Output the [X, Y] coordinate of the center of the cell containing the given text.  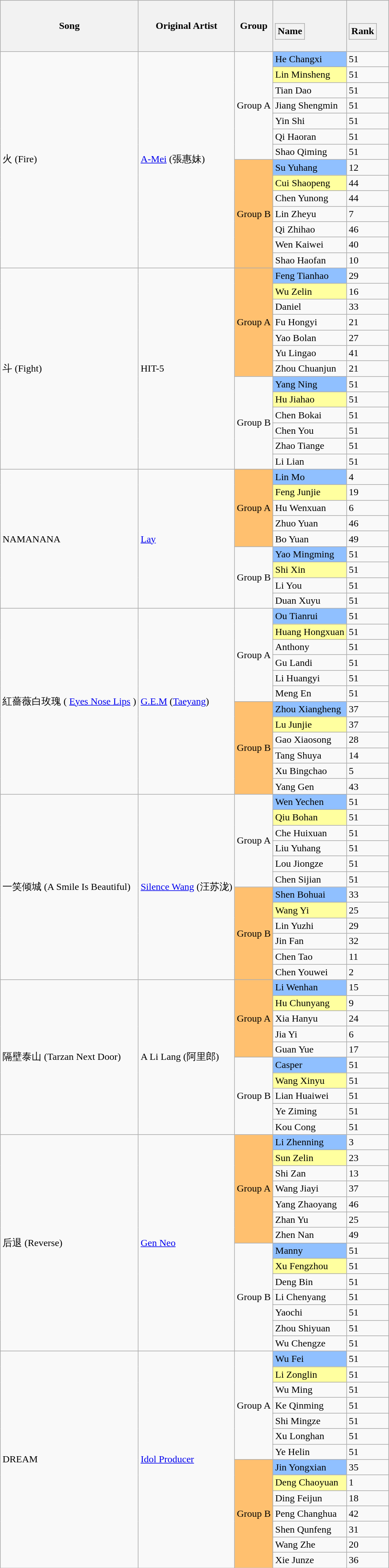
23 [368, 1158]
Original Artist [186, 26]
9 [368, 1003]
Yang Ning [310, 384]
4 [368, 477]
Li You [310, 585]
15 [368, 987]
2 [368, 972]
Xie Junze [310, 1560]
Wu Ming [310, 1390]
Xia Hanyu [310, 1018]
Bo Yuan [310, 539]
3 [368, 1142]
Song [70, 26]
Guan Yue [310, 1049]
Yaochi [310, 1312]
Shi Zan [310, 1173]
Feng Junjie [310, 492]
A Li Lang (阿里郎) [186, 1057]
Gao Xiaosong [310, 740]
Zhan Yu [310, 1220]
Shi Mingze [310, 1421]
He Changxi [310, 59]
Su Yuhang [310, 167]
Xu Bingchao [310, 771]
一笑倾城 (A Smile Is Beautiful) [70, 887]
Qi Zhihao [310, 229]
DREAM [70, 1459]
Lay [186, 539]
41 [368, 353]
Chen Yunong [310, 198]
Zhou Shiyuan [310, 1328]
Shao Haofan [310, 260]
Liu Yuhang [310, 848]
Gu Landi [310, 663]
Zhao Tiange [310, 446]
27 [368, 338]
Group [254, 26]
Ou Tianrui [310, 616]
43 [368, 786]
Casper [310, 1065]
Idol Producer [186, 1459]
Meng En [310, 694]
Shi Xin [310, 570]
Ye Helin [310, 1452]
Hu Wenxuan [310, 508]
Wen Kaiwei [310, 245]
32 [368, 941]
13 [368, 1173]
Yang Zhaoyang [310, 1204]
HIT-5 [186, 368]
Chen Bokai [310, 415]
Chen Youwei [310, 972]
Qiu Bohan [310, 817]
Che Huixuan [310, 833]
Lin Minsheng [310, 74]
36 [368, 1560]
10 [368, 260]
Fu Hongyi [310, 322]
Li Zonglin [310, 1374]
7 [368, 214]
Ke Qinming [310, 1405]
Wen Yechen [310, 802]
16 [368, 291]
31 [368, 1529]
Shao Qiming [310, 152]
17 [368, 1049]
Jiang Shengmin [310, 106]
Qi Haoran [310, 137]
Li Chenyang [310, 1297]
Feng Tianhao [310, 276]
Wu Zelin [310, 291]
Ye Ziming [310, 1111]
Zhou Xiangheng [310, 709]
Kou Cong [310, 1127]
Yao Bolan [310, 338]
紅薔薇白玫瑰 ( Eyes Nose Lips ) [70, 702]
11 [368, 957]
Jin Yongxian [310, 1467]
斗 (Fight) [70, 368]
Wang Jiayi [310, 1189]
Li Lian [310, 461]
1 [368, 1483]
Ding Feijun [310, 1498]
Yu Lingao [310, 353]
28 [368, 740]
Wu Chengze [310, 1344]
12 [368, 167]
Wang Zhe [310, 1544]
A-Mei (張惠妹) [186, 159]
Lin Mo [310, 477]
火 (Fire) [70, 159]
Manny [310, 1250]
Lu Junjie [310, 724]
Tang Shuya [310, 755]
40 [368, 245]
Wang Xinyu [310, 1080]
Yao Mingming [310, 554]
Zhou Chuanjun [310, 369]
Tian Dao [310, 90]
42 [368, 1514]
18 [368, 1498]
Hu Chunyang [310, 1003]
Silence Wang (汪苏泷) [186, 887]
Lian Huaiwei [310, 1096]
Chen Sijian [310, 879]
Chen Tao [310, 957]
Cui Shaopeng [310, 183]
35 [368, 1467]
Jia Yi [310, 1034]
Lin Zheyu [310, 214]
Wu Fei [310, 1359]
Deng Chaoyuan [310, 1483]
Deng Bin [310, 1281]
Xu Longhan [310, 1436]
Li Zhenning [310, 1142]
5 [368, 771]
Peng Changhua [310, 1514]
Yang Gen [310, 786]
后退 (Reverse) [70, 1243]
Shen Bohuai [310, 895]
Chen You [310, 431]
Zhen Nan [310, 1235]
Li Wenhan [310, 987]
Lin Yuzhi [310, 926]
Sun Zelin [310, 1158]
24 [368, 1018]
Hu Jiahao [310, 400]
G.E.M (Taeyang) [186, 702]
Jin Fan [310, 941]
19 [368, 492]
Lou Jiongze [310, 864]
NAMANANA [70, 539]
Xu Fengzhou [310, 1266]
14 [368, 755]
Zhuo Yuan [310, 523]
Anthony [310, 647]
Duan Xuyu [310, 601]
Li Huangyi [310, 678]
Huang Hongxuan [310, 632]
Shen Qunfeng [310, 1529]
Daniel [310, 307]
Yin Shi [310, 121]
Wang Yi [310, 910]
隔壁泰山 (Tarzan Next Door) [70, 1057]
Gen Neo [186, 1243]
20 [368, 1544]
